Capture the cell that displays the provided text and extract its (X, Y) central coordinate. 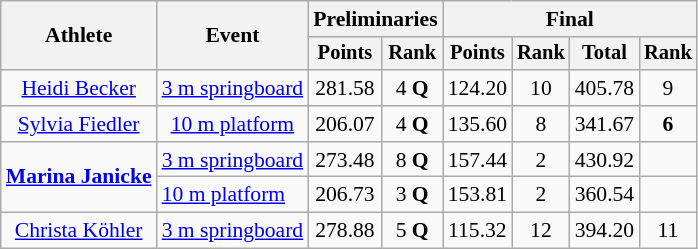
135.60 (478, 124)
8 (541, 124)
281.58 (345, 88)
394.20 (604, 231)
10 (541, 88)
Event (233, 36)
6 (668, 124)
206.73 (345, 195)
Total (604, 54)
341.67 (604, 124)
Final (570, 19)
11 (668, 231)
8 Q (412, 160)
405.78 (604, 88)
206.07 (345, 124)
Preliminaries (375, 19)
Marina Janicke (79, 178)
430.92 (604, 160)
360.54 (604, 195)
Christa Köhler (79, 231)
5 Q (412, 231)
Sylvia Fiedler (79, 124)
273.48 (345, 160)
9 (668, 88)
157.44 (478, 160)
153.81 (478, 195)
12 (541, 231)
Heidi Becker (79, 88)
278.88 (345, 231)
115.32 (478, 231)
3 Q (412, 195)
124.20 (478, 88)
Athlete (79, 36)
